Identify which cell holds the provided text, then report its (X, Y) central coordinate. 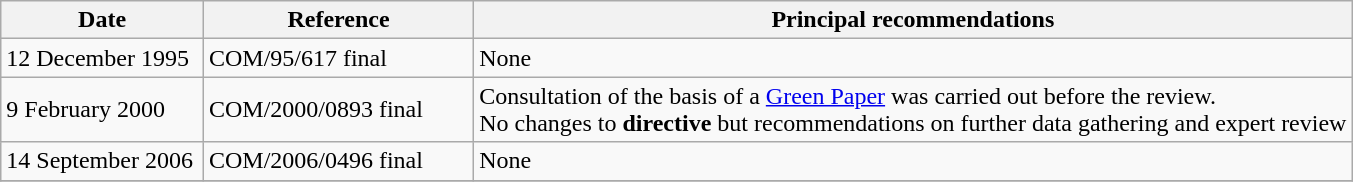
COM/2006/0496 final (338, 161)
COM/2000/0893 final (338, 110)
Reference (338, 20)
Date (102, 20)
Principal recommendations (913, 20)
9 February 2000 (102, 110)
12 December 1995 (102, 58)
COM/95/617 final (338, 58)
14 September 2006 (102, 161)
